Detect which cell encompasses the target text, then output its (x, y) center coordinate. 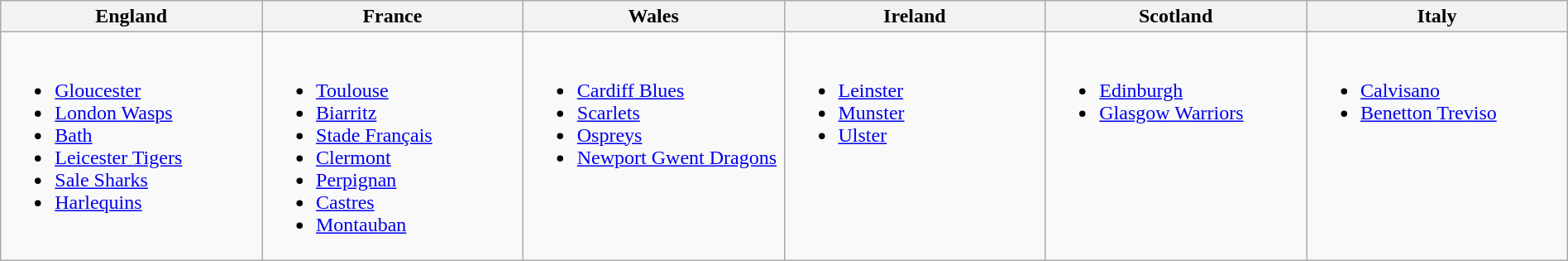
England (131, 17)
EdinburghGlasgow Warriors (1176, 146)
Scotland (1176, 17)
GloucesterLondon WaspsBathLeicester TigersSale SharksHarlequins (131, 146)
Cardiff BluesScarletsOspreysNewport Gwent Dragons (653, 146)
Italy (1437, 17)
Wales (653, 17)
ToulouseBiarritzStade FrançaisClermontPerpignanCastresMontauban (392, 146)
Ireland (915, 17)
LeinsterMunsterUlster (915, 146)
CalvisanoBenetton Treviso (1437, 146)
France (392, 17)
